Output the [x, y] coordinate of the center of the cell containing the given text.  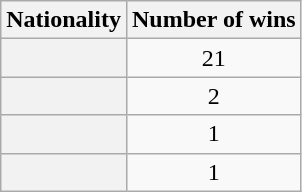
Nationality [64, 20]
21 [214, 58]
Number of wins [214, 20]
2 [214, 96]
